Capture the cell that displays the provided text and extract its (X, Y) central coordinate. 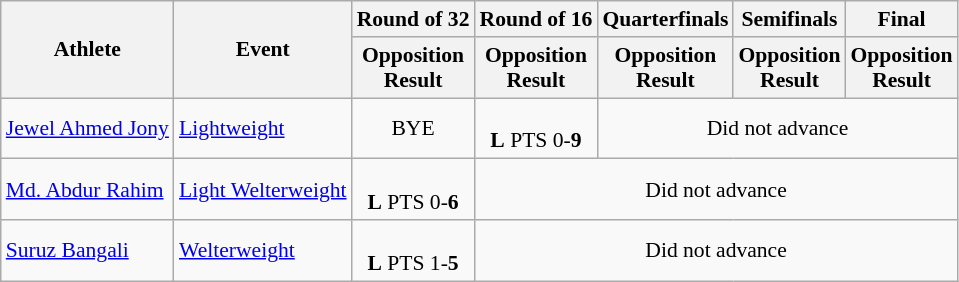
Athlete (88, 50)
Final (902, 19)
Semifinals (789, 19)
Round of 16 (536, 19)
Quarterfinals (665, 19)
Md. Abdur Rahim (88, 190)
Light Welterweight (263, 190)
Welterweight (263, 250)
L PTS 0-6 (414, 190)
Suruz Bangali (88, 250)
L PTS 0-9 (536, 128)
L PTS 1-5 (414, 250)
Round of 32 (414, 19)
Lightweight (263, 128)
Event (263, 50)
Jewel Ahmed Jony (88, 128)
BYE (414, 128)
